For the text-containing cell, return its midpoint in [x, y] coordinate format. 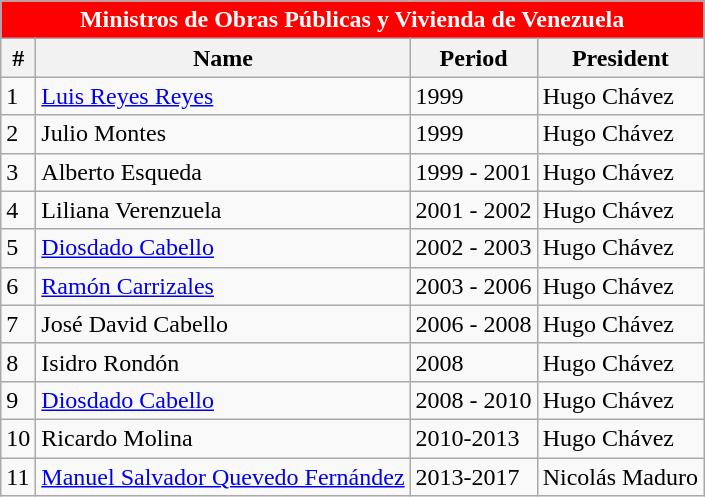
Name [223, 58]
2008 [474, 362]
Period [474, 58]
Manuel Salvador Quevedo Fernández [223, 477]
Luis Reyes Reyes [223, 96]
2002 - 2003 [474, 248]
Julio Montes [223, 134]
Ministros de Obras Públicas y Vivienda de Venezuela [352, 20]
2013-2017 [474, 477]
José David Cabello [223, 324]
11 [18, 477]
2010-2013 [474, 438]
3 [18, 172]
2008 - 2010 [474, 400]
6 [18, 286]
2006 - 2008 [474, 324]
8 [18, 362]
5 [18, 248]
President [620, 58]
1 [18, 96]
4 [18, 210]
9 [18, 400]
Isidro Rondón [223, 362]
2003 - 2006 [474, 286]
2001 - 2002 [474, 210]
1999 - 2001 [474, 172]
Nicolás Maduro [620, 477]
10 [18, 438]
Liliana Verenzuela [223, 210]
# [18, 58]
2 [18, 134]
Ramón Carrizales [223, 286]
7 [18, 324]
Ricardo Molina [223, 438]
Alberto Esqueda [223, 172]
